Return (x, y) of the center of cell containing provided text 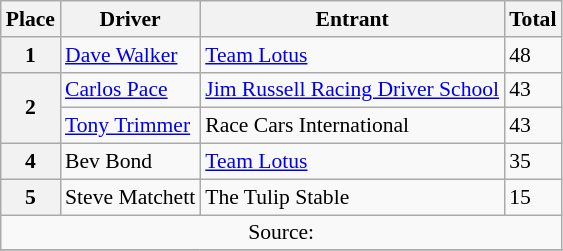
5 (30, 197)
15 (532, 197)
Bev Bond (130, 162)
Carlos Pace (130, 90)
Place (30, 19)
Source: (282, 233)
Entrant (352, 19)
Driver (130, 19)
Total (532, 19)
48 (532, 55)
Tony Trimmer (130, 126)
35 (532, 162)
Dave Walker (130, 55)
The Tulip Stable (352, 197)
4 (30, 162)
Steve Matchett (130, 197)
2 (30, 108)
Jim Russell Racing Driver School (352, 90)
Race Cars International (352, 126)
1 (30, 55)
